Determine the (x, y) coordinate at the center of the cell enclosing the given text.  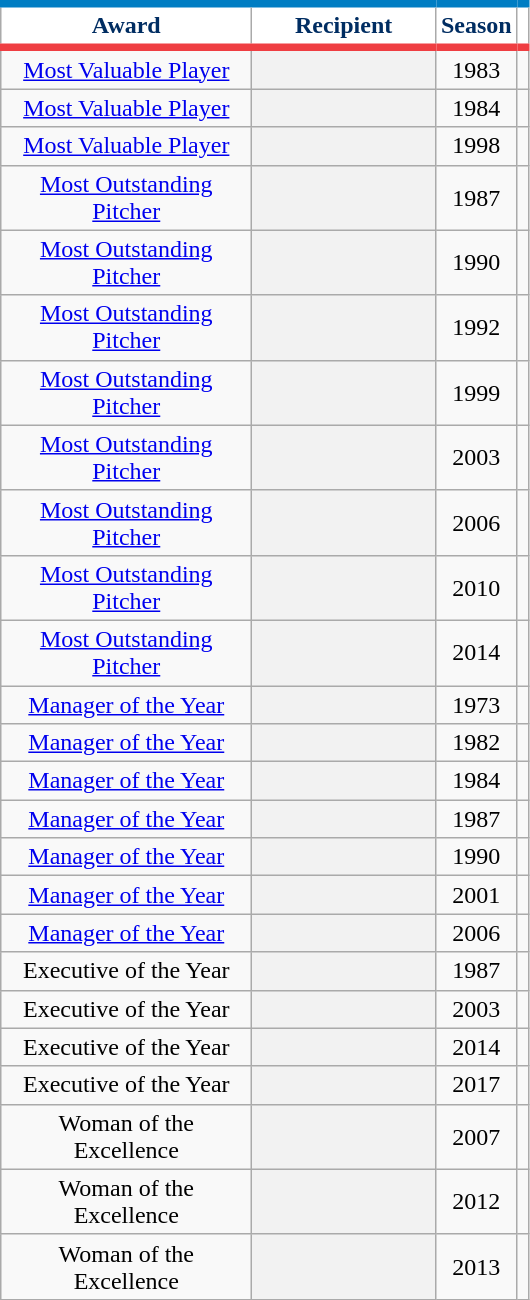
2007 (476, 1136)
Recipient (344, 26)
2001 (476, 895)
1999 (476, 392)
Award (126, 26)
2012 (476, 1202)
2013 (476, 1266)
1973 (476, 705)
Season (476, 26)
2010 (476, 588)
1998 (476, 146)
1982 (476, 743)
2017 (476, 1085)
1983 (476, 68)
1992 (476, 328)
